Identify which cell holds the provided text, then report its (X, Y) central coordinate. 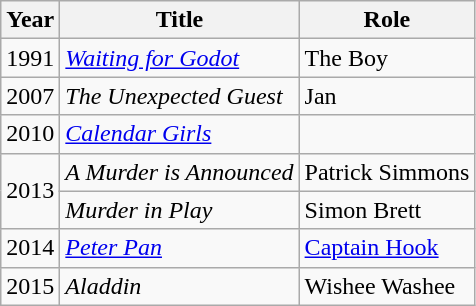
Patrick Simmons (387, 172)
Role (387, 20)
Captain Hook (387, 248)
2014 (30, 248)
Simon Brett (387, 210)
Year (30, 20)
2007 (30, 96)
A Murder is Announced (180, 172)
The Unexpected Guest (180, 96)
2010 (30, 134)
2013 (30, 191)
2015 (30, 286)
Aladdin (180, 286)
Wishee Washee (387, 286)
Peter Pan (180, 248)
Jan (387, 96)
The Boy (387, 58)
Murder in Play (180, 210)
Title (180, 20)
1991 (30, 58)
Waiting for Godot (180, 58)
Calendar Girls (180, 134)
